Extract the (X, Y) coordinate from the center of the cell holding the provided text.  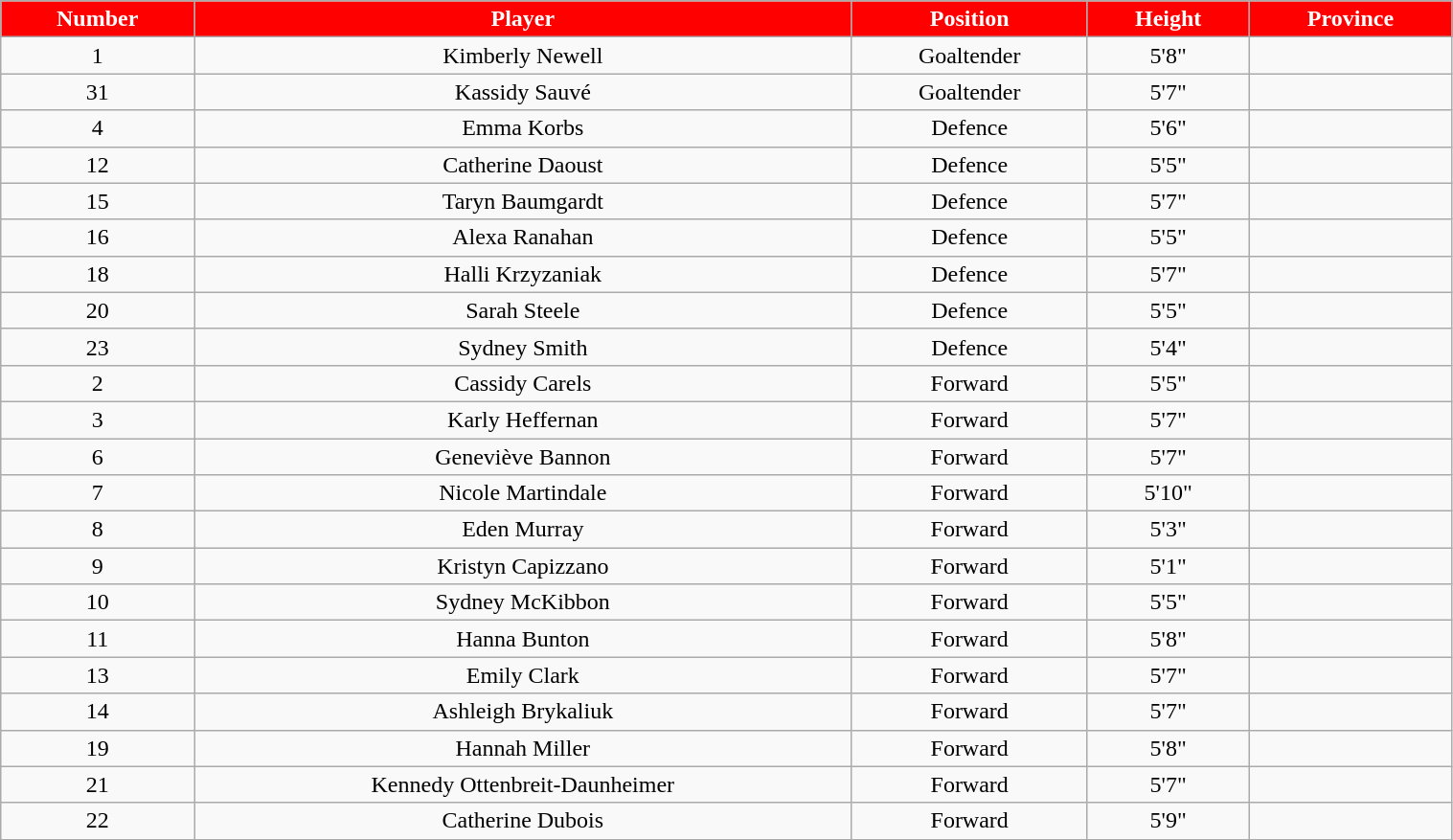
18 (98, 274)
22 (98, 821)
Emma Korbs (523, 128)
8 (98, 530)
Karly Heffernan (523, 420)
5'9" (1168, 821)
Kassidy Sauvé (523, 92)
Taryn Baumgardt (523, 201)
3 (98, 420)
16 (98, 238)
Alexa Ranahan (523, 238)
Sarah Steele (523, 310)
Catherine Daoust (523, 165)
1 (98, 56)
21 (98, 784)
5'6" (1168, 128)
20 (98, 310)
Geneviève Bannon (523, 457)
19 (98, 748)
9 (98, 566)
15 (98, 201)
Number (98, 19)
Emily Clark (523, 675)
Ashleigh Brykaliuk (523, 712)
Catherine Dubois (523, 821)
6 (98, 457)
7 (98, 493)
Height (1168, 19)
5'3" (1168, 530)
5'10" (1168, 493)
Position (969, 19)
Kennedy Ottenbreit-Daunheimer (523, 784)
14 (98, 712)
12 (98, 165)
Cassidy Carels (523, 383)
Halli Krzyzaniak (523, 274)
Kristyn Capizzano (523, 566)
Sydney McKibbon (523, 602)
11 (98, 639)
5'1" (1168, 566)
2 (98, 383)
23 (98, 347)
Nicole Martindale (523, 493)
Sydney Smith (523, 347)
10 (98, 602)
Hanna Bunton (523, 639)
13 (98, 675)
5'4" (1168, 347)
4 (98, 128)
31 (98, 92)
Kimberly Newell (523, 56)
Eden Murray (523, 530)
Player (523, 19)
Province (1351, 19)
Hannah Miller (523, 748)
